Find where the given text appears and provide that cell's center as [x, y] coordinate. 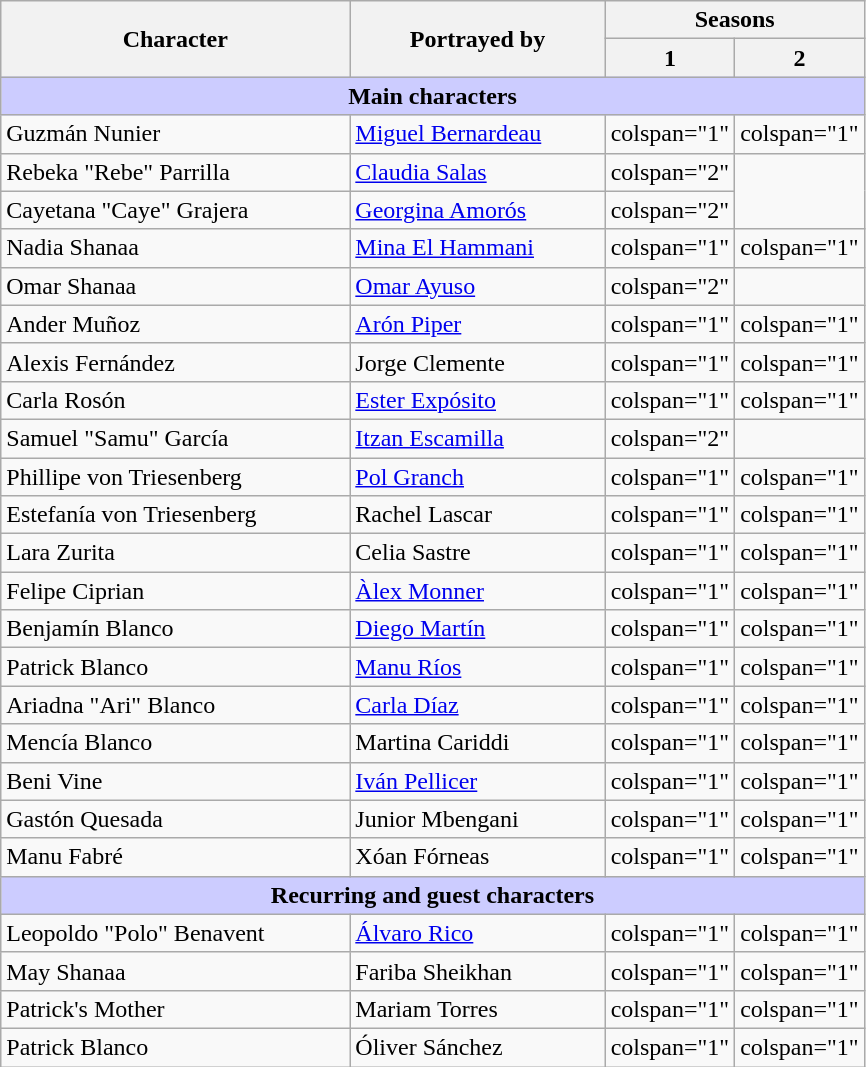
Iván Pellicer [478, 781]
Rachel Lascar [478, 515]
Martina Cariddi [478, 743]
Ander Muñoz [176, 324]
Àlex Monner [478, 591]
Estefanía von Triesenberg [176, 515]
Omar Ayuso [478, 286]
2 [800, 58]
1 [670, 58]
Arón Piper [478, 324]
Guzmán Nunier [176, 134]
Recurring and guest characters [432, 895]
Ester Expósito [478, 400]
Gastón Quesada [176, 819]
Benjamín Blanco [176, 629]
Pol Granch [478, 477]
Óliver Sánchez [478, 1047]
Character [176, 39]
Fariba Sheikhan [478, 971]
Leopoldo "Polo" Benavent [176, 933]
Mina El Hammani [478, 248]
Ariadna "Ari" Blanco [176, 705]
Carla Díaz [478, 705]
Manu Ríos [478, 667]
Jorge Clemente [478, 362]
Samuel "Samu" García [176, 438]
Felipe Ciprian [176, 591]
Beni Vine [176, 781]
Phillipe von Triesenberg [176, 477]
Omar Shanaa [176, 286]
Portrayed by [478, 39]
Manu Fabré [176, 857]
Celia Sastre [478, 553]
Rebeka "Rebe" Parrilla [176, 172]
Lara Zurita [176, 553]
Georgina Amorós [478, 210]
May Shanaa [176, 971]
Cayetana "Caye" Grajera [176, 210]
Miguel Bernardeau [478, 134]
Claudia Salas [478, 172]
Diego Martín [478, 629]
Junior Mbengani [478, 819]
Carla Rosón [176, 400]
Itzan Escamilla [478, 438]
Seasons [734, 20]
Mencía Blanco [176, 743]
Álvaro Rico [478, 933]
Xóan Fórneas [478, 857]
Mariam Torres [478, 1009]
Main characters [432, 96]
Nadia Shanaa [176, 248]
Alexis Fernández [176, 362]
Patrick's Mother [176, 1009]
